From the cell containing the given text, extract its center point as (x, y) coordinate. 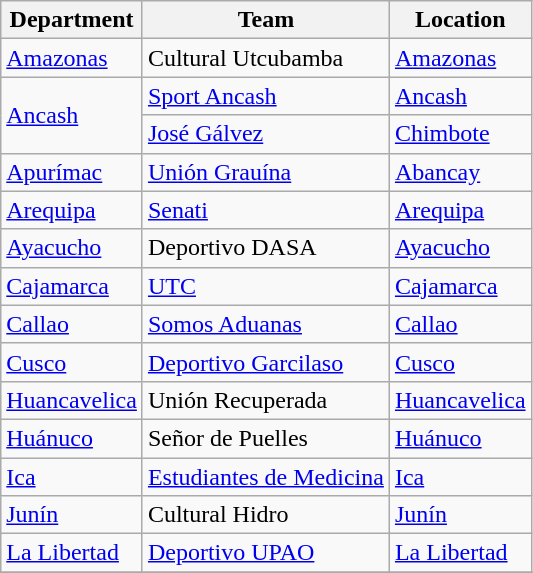
Somos Aduanas (266, 324)
Team (266, 20)
Abancay (460, 172)
Deportivo DASA (266, 248)
Sport Ancash (266, 96)
Apurímac (72, 172)
Department (72, 20)
Senati (266, 210)
Señor de Puelles (266, 438)
Deportivo Garcilaso (266, 362)
Location (460, 20)
Deportivo UPAO (266, 553)
José Gálvez (266, 134)
Cultural Hidro (266, 515)
Estudiantes de Medicina (266, 477)
Cultural Utcubamba (266, 58)
Chimbote (460, 134)
Unión Recuperada (266, 400)
Unión Grauína (266, 172)
UTC (266, 286)
